For the text-containing cell, return its midpoint in (X, Y) coordinate format. 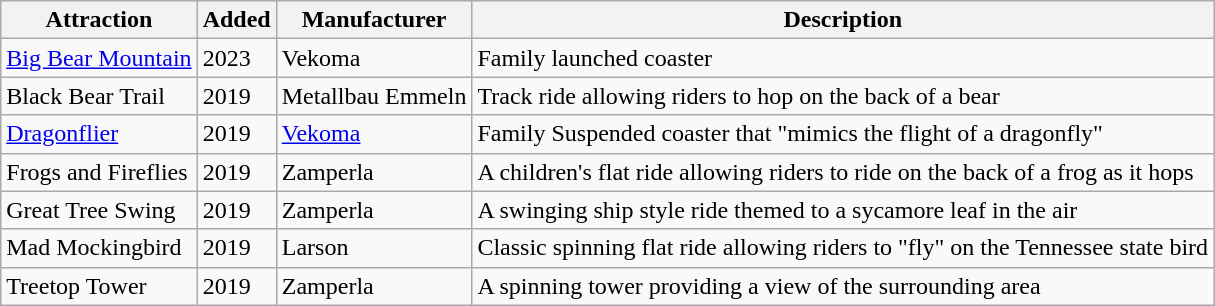
Mad Mockingbird (99, 248)
Family launched coaster (843, 58)
Dragonflier (99, 134)
Attraction (99, 20)
Treetop Tower (99, 286)
A spinning tower providing a view of the surrounding area (843, 286)
Metallbau Emmeln (374, 96)
Track ride allowing riders to hop on the back of a bear (843, 96)
Classic spinning flat ride allowing riders to "fly" on the Tennessee state bird (843, 248)
A swinging ship style ride themed to a sycamore leaf in the air (843, 210)
Great Tree Swing (99, 210)
Larson (374, 248)
Manufacturer (374, 20)
Family Suspended coaster that "mimics the flight of a dragonfly" (843, 134)
2023 (236, 58)
A children's flat ride allowing riders to ride on the back of a frog as it hops (843, 172)
Frogs and Fireflies (99, 172)
Added (236, 20)
Description (843, 20)
Black Bear Trail (99, 96)
Big Bear Mountain (99, 58)
